Search for the cell housing the specified text and yield its [x, y] center coordinate. 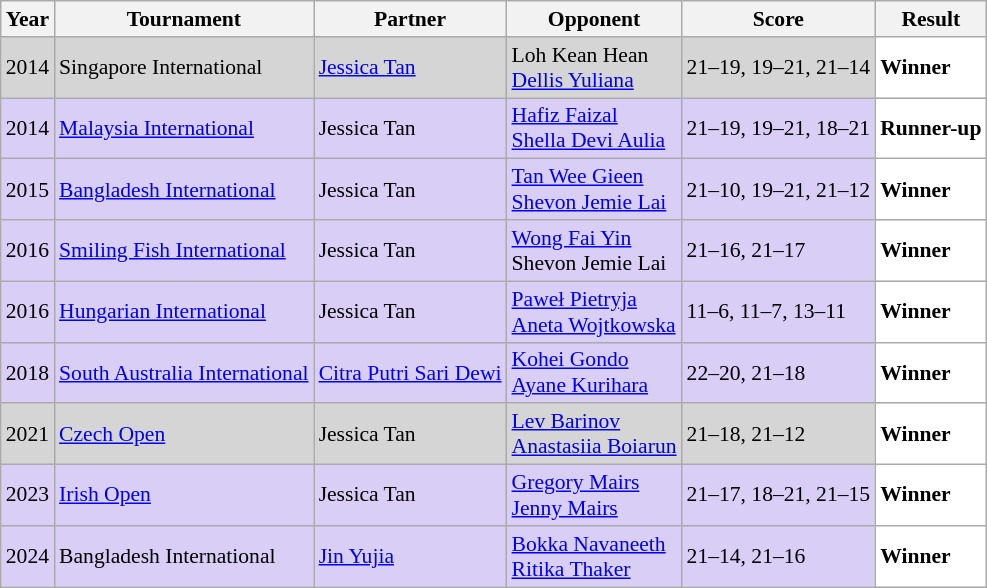
21–18, 21–12 [779, 434]
Wong Fai Yin Shevon Jemie Lai [594, 250]
Hungarian International [184, 312]
21–19, 19–21, 21–14 [779, 68]
Citra Putri Sari Dewi [410, 372]
21–10, 19–21, 21–12 [779, 190]
Singapore International [184, 68]
Opponent [594, 19]
Tournament [184, 19]
21–17, 18–21, 21–15 [779, 496]
22–20, 21–18 [779, 372]
Runner-up [930, 128]
2024 [28, 556]
Year [28, 19]
2015 [28, 190]
21–16, 21–17 [779, 250]
2021 [28, 434]
Gregory Mairs Jenny Mairs [594, 496]
Loh Kean Hean Dellis Yuliana [594, 68]
Kohei Gondo Ayane Kurihara [594, 372]
11–6, 11–7, 13–11 [779, 312]
Result [930, 19]
Lev Barinov Anastasiia Boiarun [594, 434]
Malaysia International [184, 128]
21–14, 21–16 [779, 556]
Score [779, 19]
South Australia International [184, 372]
Hafiz Faizal Shella Devi Aulia [594, 128]
Bokka Navaneeth Ritika Thaker [594, 556]
2023 [28, 496]
21–19, 19–21, 18–21 [779, 128]
Irish Open [184, 496]
Smiling Fish International [184, 250]
Partner [410, 19]
Paweł Pietryja Aneta Wojtkowska [594, 312]
Jin Yujia [410, 556]
Czech Open [184, 434]
2018 [28, 372]
Tan Wee Gieen Shevon Jemie Lai [594, 190]
